Determine the (x, y) coordinate at the center of the cell enclosing the given text.  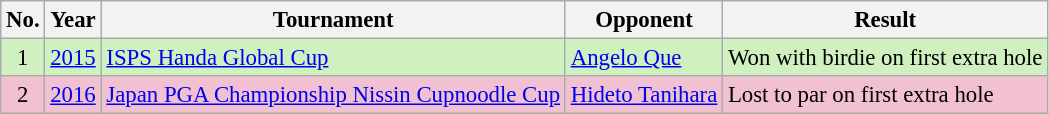
Angelo Que (644, 58)
1 (23, 58)
2015 (73, 58)
Result (886, 20)
No. (23, 20)
ISPS Handa Global Cup (333, 58)
Tournament (333, 20)
Year (73, 20)
Won with birdie on first extra hole (886, 58)
Opponent (644, 20)
Lost to par on first extra hole (886, 95)
Hideto Tanihara (644, 95)
2 (23, 95)
2016 (73, 95)
Japan PGA Championship Nissin Cupnoodle Cup (333, 95)
